Identify which cell holds the provided text, then report its [x, y] central coordinate. 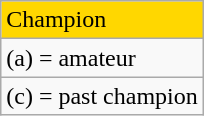
Champion [102, 20]
(a) = amateur [102, 58]
(c) = past champion [102, 96]
